Output the (X, Y) coordinate of the center of the cell containing the given text.  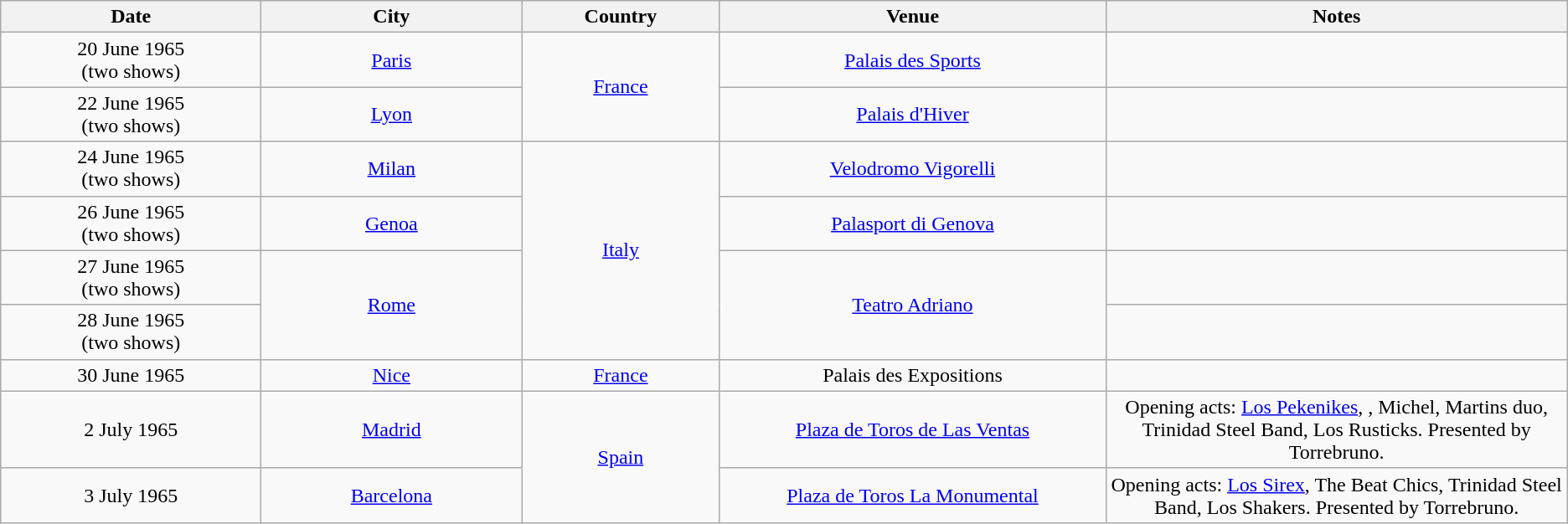
3 July 1965 (131, 496)
Opening acts: Los Pekenikes, , Michel, Martins duo, Trinidad Steel Band, Los Rusticks. Presented by Torrebruno. (1337, 429)
24 June 1965(two shows) (131, 169)
Venue (913, 17)
Nice (392, 375)
Madrid (392, 429)
Opening acts: Los Sirex, The Beat Chics, Trinidad Steel Band, Los Shakers. Presented by Torrebruno. (1337, 496)
Velodromo Vigorelli (913, 169)
City (392, 17)
27 June 1965(two shows) (131, 278)
Palasport di Genova (913, 223)
Teatro Adriano (913, 305)
Notes (1337, 17)
Italy (621, 250)
Date (131, 17)
Country (621, 17)
Paris (392, 60)
Rome (392, 305)
2 July 1965 (131, 429)
26 June 1965(two shows) (131, 223)
Barcelona (392, 496)
22 June 1965(two shows) (131, 114)
30 June 1965 (131, 375)
Lyon (392, 114)
Genoa (392, 223)
Plaza de Toros de Las Ventas (913, 429)
Spain (621, 457)
Palais d'Hiver (913, 114)
Milan (392, 169)
Plaza de Toros La Monumental (913, 496)
Palais des Sports (913, 60)
20 June 1965(two shows) (131, 60)
Palais des Expositions (913, 375)
28 June 1965(two shows) (131, 331)
